Output the [x, y] coordinate of the center of the cell containing the given text.  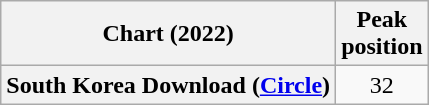
Chart (2022) [168, 34]
South Korea Download (Circle) [168, 85]
Peakposition [382, 34]
32 [382, 85]
